Provide the (x, y) coordinate of the cell's center where the given text is located.  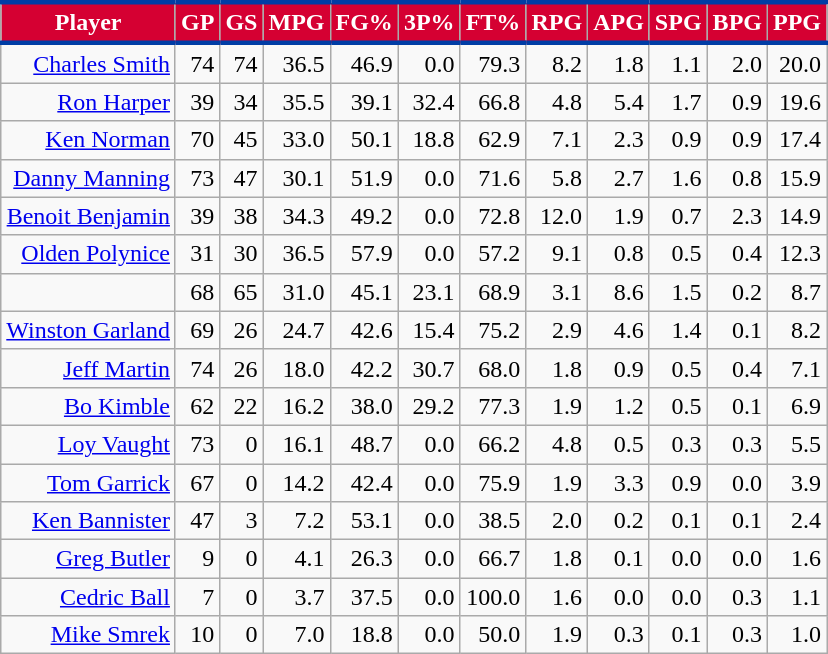
3.9 (796, 483)
Danny Manning (88, 178)
2.9 (557, 330)
57.9 (364, 254)
Ron Harper (88, 102)
38 (242, 216)
1.2 (619, 406)
66.8 (493, 102)
31.0 (296, 292)
Player (88, 22)
MPG (296, 22)
Charles Smith (88, 63)
3.1 (557, 292)
7.0 (296, 635)
30.1 (296, 178)
42.2 (364, 368)
100.0 (493, 597)
70 (197, 140)
50.1 (364, 140)
Cedric Ball (88, 597)
Bo Kimble (88, 406)
Benoit Benjamin (88, 216)
68.0 (493, 368)
51.9 (364, 178)
Winston Garland (88, 330)
24.7 (296, 330)
1.4 (678, 330)
3P% (429, 22)
57.2 (493, 254)
22 (242, 406)
38.5 (493, 521)
10 (197, 635)
67 (197, 483)
7.2 (296, 521)
Mike Smrek (88, 635)
30 (242, 254)
17.4 (796, 140)
79.3 (493, 63)
75.9 (493, 483)
1.7 (678, 102)
Ken Norman (88, 140)
15.4 (429, 330)
GP (197, 22)
7 (197, 597)
46.9 (364, 63)
68 (197, 292)
2.7 (619, 178)
2.4 (796, 521)
14.2 (296, 483)
4.6 (619, 330)
6.9 (796, 406)
9 (197, 559)
Jeff Martin (88, 368)
68.9 (493, 292)
35.5 (296, 102)
BPG (737, 22)
3.7 (296, 597)
77.3 (493, 406)
FG% (364, 22)
RPG (557, 22)
GS (242, 22)
5.5 (796, 444)
5.4 (619, 102)
Olden Polynice (88, 254)
48.7 (364, 444)
31 (197, 254)
37.5 (364, 597)
30.7 (429, 368)
Greg Butler (88, 559)
9.1 (557, 254)
PPG (796, 22)
75.2 (493, 330)
16.2 (296, 406)
14.9 (796, 216)
45 (242, 140)
APG (619, 22)
53.1 (364, 521)
72.8 (493, 216)
62 (197, 406)
33.0 (296, 140)
71.6 (493, 178)
42.6 (364, 330)
8.6 (619, 292)
8.7 (796, 292)
4.1 (296, 559)
15.9 (796, 178)
FT% (493, 22)
69 (197, 330)
34 (242, 102)
16.1 (296, 444)
Tom Garrick (88, 483)
12.3 (796, 254)
26.3 (364, 559)
Ken Bannister (88, 521)
1.5 (678, 292)
66.2 (493, 444)
45.1 (364, 292)
32.4 (429, 102)
Loy Vaught (88, 444)
62.9 (493, 140)
20.0 (796, 63)
5.8 (557, 178)
23.1 (429, 292)
38.0 (364, 406)
66.7 (493, 559)
39.1 (364, 102)
18.0 (296, 368)
12.0 (557, 216)
1.0 (796, 635)
3.3 (619, 483)
19.6 (796, 102)
3 (242, 521)
0.7 (678, 216)
65 (242, 292)
34.3 (296, 216)
SPG (678, 22)
42.4 (364, 483)
29.2 (429, 406)
49.2 (364, 216)
50.0 (493, 635)
